Locate the cell with the specified text and output its (X, Y) center coordinate. 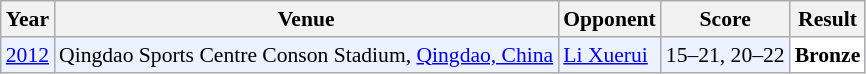
Year (28, 19)
Bronze (828, 55)
Result (828, 19)
Score (726, 19)
Li Xuerui (610, 55)
Qingdao Sports Centre Conson Stadium, Qingdao, China (306, 55)
2012 (28, 55)
Opponent (610, 19)
Venue (306, 19)
15–21, 20–22 (726, 55)
